Scan for the cell matching the given text and deliver its [x, y] coordinate at center. 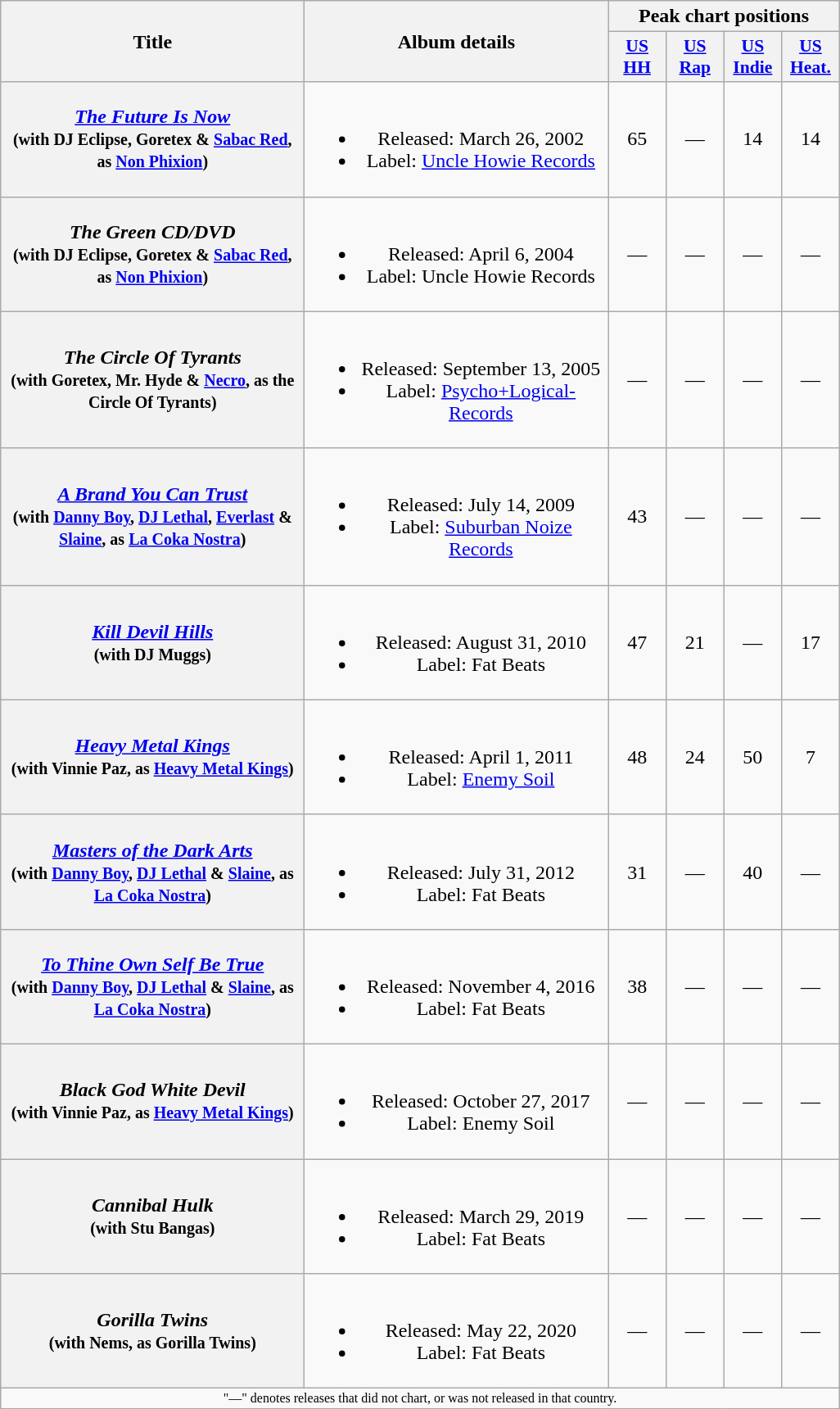
US Rap [694, 57]
Released: March 26, 2002Label: Uncle Howie Records [457, 139]
47 [637, 642]
Album details [457, 41]
24 [694, 757]
7 [811, 757]
65 [637, 139]
Released: April 6, 2004Label: Uncle Howie Records [457, 254]
48 [637, 757]
Title [152, 41]
Peak chart positions [724, 16]
43 [637, 516]
50 [753, 757]
Masters of the Dark Arts(with Danny Boy, DJ Lethal & Slaine, as La Coka Nostra) [152, 872]
US Indie [753, 57]
40 [753, 872]
38 [637, 986]
Released: September 13, 2005Label: Psycho+Logical-Records [457, 380]
To Thine Own Self Be True(with Danny Boy, DJ Lethal & Slaine, as La Coka Nostra) [152, 986]
17 [811, 642]
31 [637, 872]
A Brand You Can Trust(with Danny Boy, DJ Lethal, Everlast & Slaine, as La Coka Nostra) [152, 516]
The Circle Of Tyrants(with Goretex, Mr. Hyde & Necro, as the Circle Of Tyrants) [152, 380]
Released: July 31, 2012Label: Fat Beats [457, 872]
US HH [637, 57]
The Future Is Now(with DJ Eclipse, Goretex & Sabac Red, as Non Phixion) [152, 139]
Cannibal Hulk(with Stu Bangas) [152, 1216]
Released: October 27, 2017Label: Enemy Soil [457, 1101]
Black God White Devil(with Vinnie Paz, as Heavy Metal Kings) [152, 1101]
US Heat. [811, 57]
Released: November 4, 2016Label: Fat Beats [457, 986]
21 [694, 642]
Heavy Metal Kings(with Vinnie Paz, as Heavy Metal Kings) [152, 757]
Gorilla Twins(with Nems, as Gorilla Twins) [152, 1331]
Released: July 14, 2009Label: Suburban Noize Records [457, 516]
"—" denotes releases that did not chart, or was not released in that country. [420, 1398]
Released: April 1, 2011Label: Enemy Soil [457, 757]
Released: August 31, 2010Label: Fat Beats [457, 642]
The Green CD/DVD(with DJ Eclipse, Goretex & Sabac Red, as Non Phixion) [152, 254]
Released: March 29, 2019Label: Fat Beats [457, 1216]
Kill Devil Hills(with DJ Muggs) [152, 642]
Released: May 22, 2020Label: Fat Beats [457, 1331]
